Provide the (x, y) coordinate of the cell's center where the given text is located.  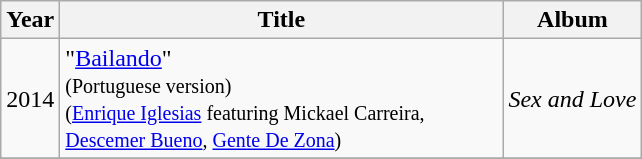
Year (30, 20)
Album (572, 20)
Sex and Love (572, 98)
2014 (30, 98)
Title (282, 20)
"Bailando" (Portuguese version)(Enrique Iglesias featuring Mickael Carreira, Descemer Bueno, Gente De Zona) (282, 98)
